Scan for the cell matching the given text and deliver its [X, Y] coordinate at center. 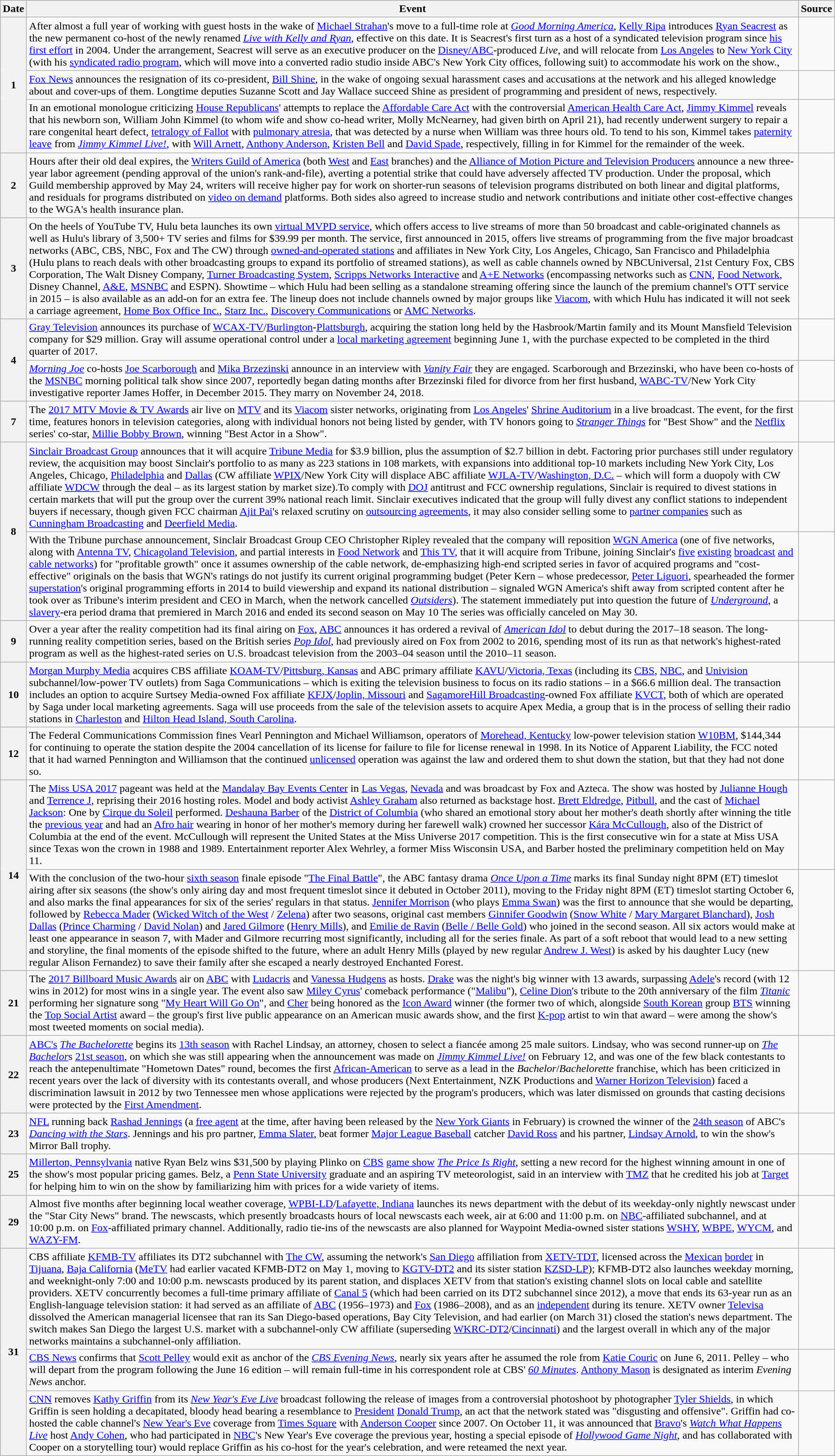
Source [816, 9]
22 [13, 1074]
29 [13, 1221]
25 [13, 1175]
12 [13, 754]
7 [13, 422]
4 [13, 360]
31 [13, 1352]
9 [13, 641]
2 [13, 185]
21 [13, 1003]
10 [13, 695]
1 [13, 85]
23 [13, 1133]
8 [13, 531]
3 [13, 269]
14 [13, 875]
Event [413, 9]
Date [13, 9]
